Return the (x, y) coordinate for the center point of the cell that contains the specified text.  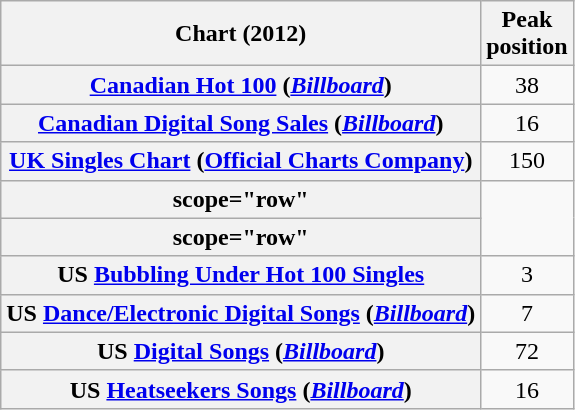
7 (527, 313)
Canadian Hot 100 (Billboard) (241, 85)
US Dance/Electronic Digital Songs (Billboard) (241, 313)
US Digital Songs (Billboard) (241, 351)
150 (527, 161)
US Bubbling Under Hot 100 Singles (241, 275)
US Heatseekers Songs (Billboard) (241, 389)
UK Singles Chart (Official Charts Company) (241, 161)
3 (527, 275)
Chart (2012) (241, 34)
72 (527, 351)
38 (527, 85)
Peakposition (527, 34)
Canadian Digital Song Sales (Billboard) (241, 123)
